Find where the given text appears and provide that cell's center as (X, Y) coordinate. 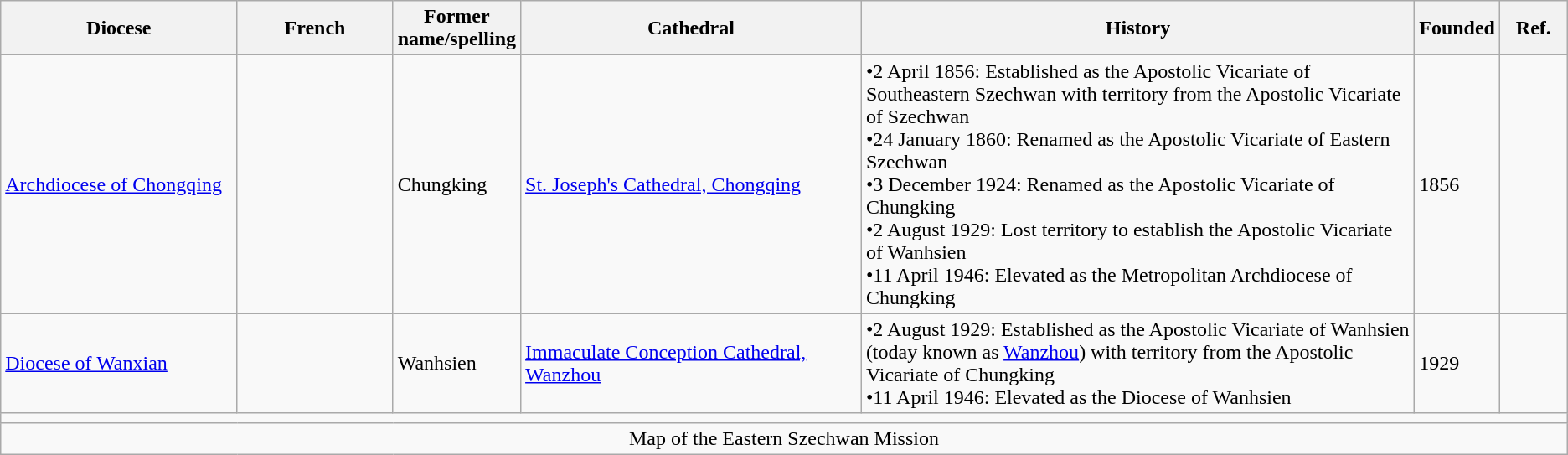
French (315, 28)
History (1137, 28)
Former name/spelling (456, 28)
Ref. (1533, 28)
Cathedral (692, 28)
Diocese of Wanxian (119, 364)
Founded (1457, 28)
Map of the Eastern Szechwan Mission (784, 438)
1856 (1457, 184)
Wanhsien (456, 364)
Immaculate Conception Cathedral, Wanzhou (692, 364)
Archdiocese of Chongqing (119, 184)
St. Joseph's Cathedral, Chongqing (692, 184)
1929 (1457, 364)
Diocese (119, 28)
Chungking (456, 184)
